Return the (x, y) coordinate for the center point of the cell that contains the specified text.  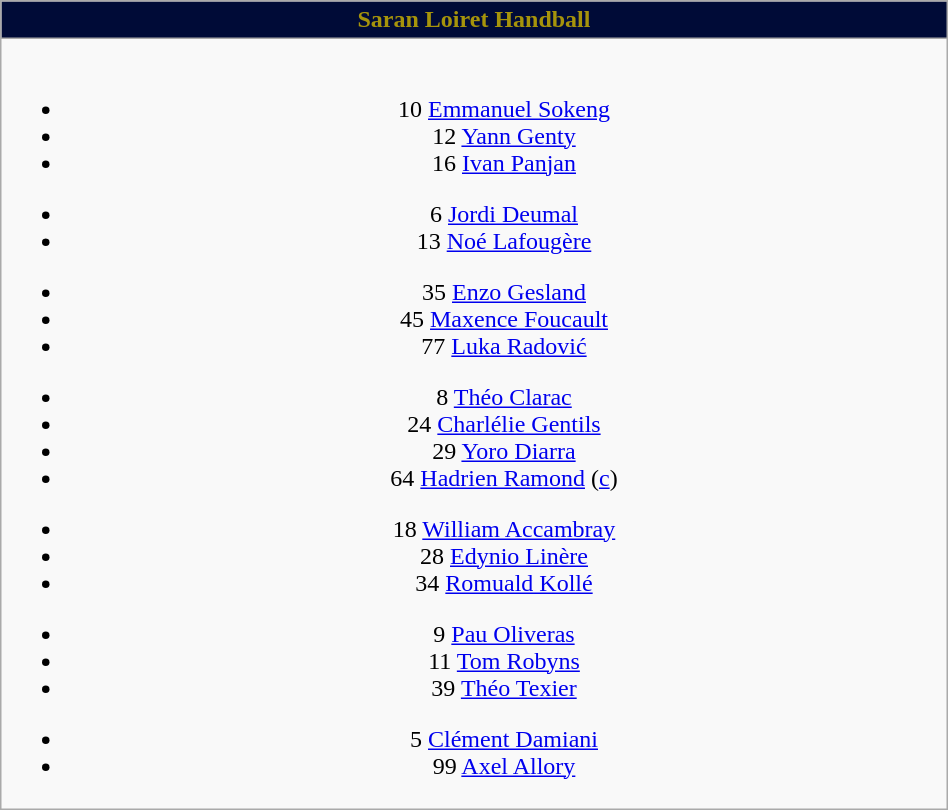
Saran Loiret Handball (474, 20)
